Extract the (x, y) coordinate from the center of the cell holding the provided text.  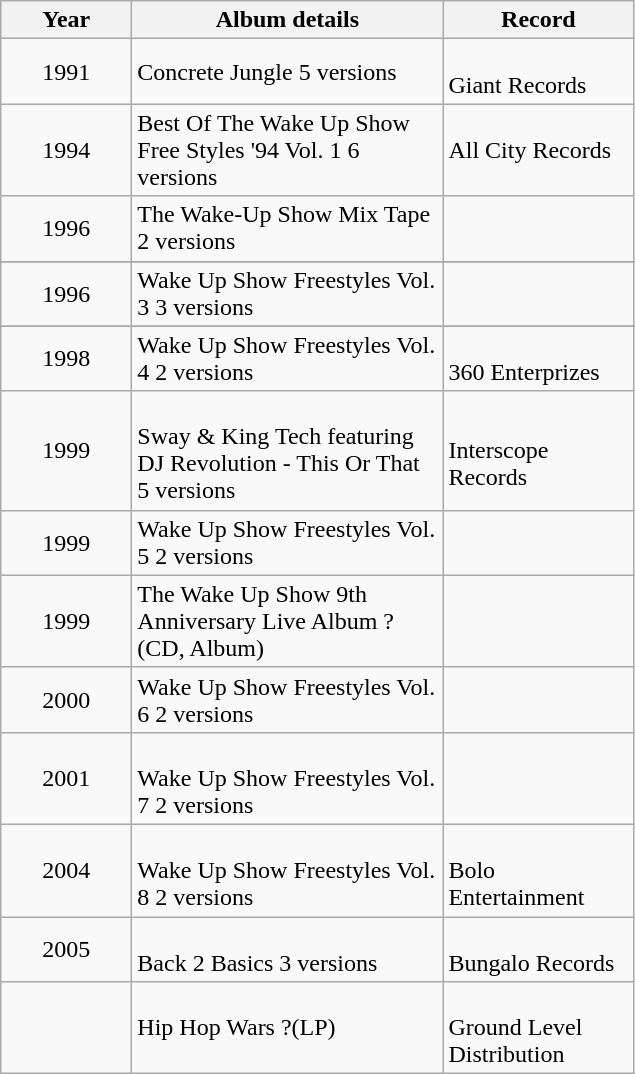
2000 (66, 700)
Wake Up Show Freestyles Vol. 3 3 versions (288, 294)
The Wake-Up Show Mix Tape 2 versions (288, 228)
Interscope Records (538, 450)
Album details (288, 20)
2001 (66, 778)
The Wake Up Show 9th Anniversary Live Album ?(CD, Album) (288, 621)
All City Records (538, 150)
Sway & King Tech featuring DJ Revolution - This Or That 5 versions (288, 450)
Concrete Jungle 5 versions (288, 72)
Best Of The Wake Up Show Free Styles '94 Vol. 1 6 versions (288, 150)
Wake Up Show Freestyles Vol. 8 2 versions (288, 870)
Wake Up Show Freestyles Vol. 6 2 versions (288, 700)
Bolo Entertainment (538, 870)
1998 (66, 358)
1994 (66, 150)
2004 (66, 870)
Bungalo Records (538, 948)
360 Enterprizes (538, 358)
Wake Up Show Freestyles Vol. 7 2 versions (288, 778)
Back 2 Basics 3 versions (288, 948)
2005 (66, 948)
Year (66, 20)
Ground Level Distribution (538, 1028)
Giant Records (538, 72)
Wake Up Show Freestyles Vol. 4 2 versions (288, 358)
Wake Up Show Freestyles Vol. 5 2 versions (288, 542)
1991 (66, 72)
Hip Hop Wars ?(LP) (288, 1028)
Record (538, 20)
